Search for the cell housing the specified text and yield its [x, y] center coordinate. 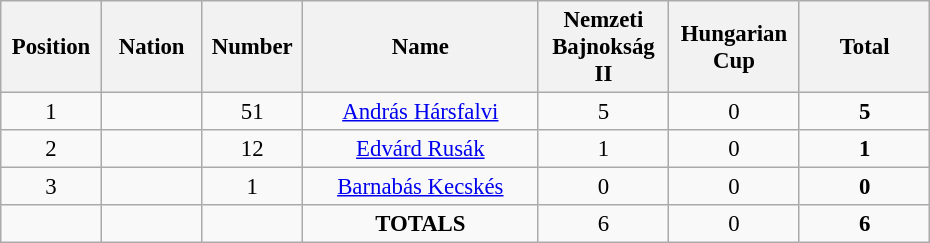
12 [252, 149]
Edvárd Rusák [421, 149]
Barnabás Kecskés [421, 187]
TOTALS [421, 224]
Position [52, 47]
Name [421, 47]
2 [52, 149]
51 [252, 112]
3 [52, 187]
Hungarian Cup [734, 47]
Nation [152, 47]
Nemzeti Bajnokság II [604, 47]
András Hársfalvi [421, 112]
Number [252, 47]
Total [864, 47]
